Locate the cell with the specified text and output its [x, y] center coordinate. 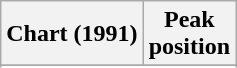
Peakposition [189, 34]
Chart (1991) [72, 34]
